Return the [x, y] coordinate for the center point of the cell that contains the specified text.  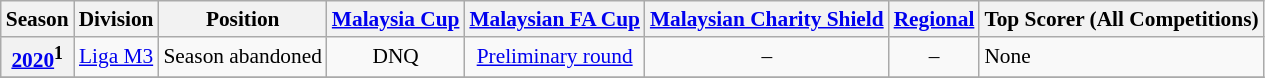
Malaysia Cup [396, 19]
Regional [934, 19]
Position [242, 19]
None [1121, 58]
DNQ [396, 58]
Top Scorer (All Competitions) [1121, 19]
Liga M3 [116, 58]
20201 [38, 58]
Season [38, 19]
Preliminary round [554, 58]
Malaysian Charity Shield [767, 19]
Season abandoned [242, 58]
Malaysian FA Cup [554, 19]
Division [116, 19]
